Return [X, Y] of the center of cell containing provided text 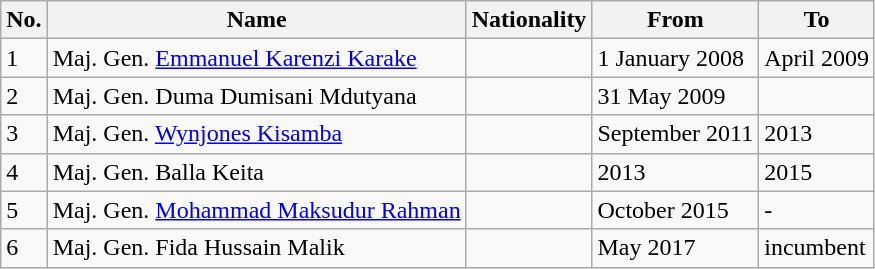
1 [24, 58]
incumbent [817, 248]
September 2011 [676, 134]
Maj. Gen. Balla Keita [256, 172]
Maj. Gen. Duma Dumisani Mdutyana [256, 96]
Maj. Gen. Mohammad Maksudur Rahman [256, 210]
- [817, 210]
October 2015 [676, 210]
Maj. Gen. Wynjones Kisamba [256, 134]
2 [24, 96]
4 [24, 172]
May 2017 [676, 248]
5 [24, 210]
Maj. Gen. Fida Hussain Malik [256, 248]
Maj. Gen. Emmanuel Karenzi Karake [256, 58]
2015 [817, 172]
3 [24, 134]
Nationality [529, 20]
1 January 2008 [676, 58]
No. [24, 20]
From [676, 20]
To [817, 20]
6 [24, 248]
April 2009 [817, 58]
Name [256, 20]
31 May 2009 [676, 96]
